For the text-containing cell, return its midpoint in (X, Y) coordinate format. 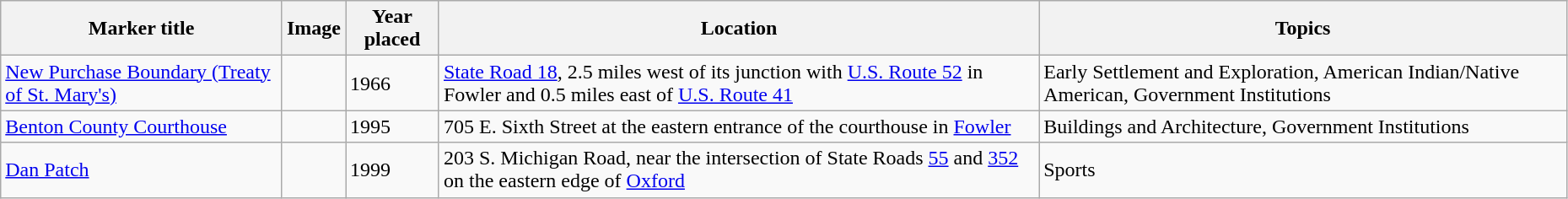
1966 (393, 83)
Benton County Courthouse (142, 126)
Buildings and Architecture, Government Institutions (1303, 126)
Sports (1303, 170)
Marker title (142, 29)
State Road 18, 2.5 miles west of its junction with U.S. Route 52 in Fowler and 0.5 miles east of U.S. Route 41 (739, 83)
Image (314, 29)
705 E. Sixth Street at the eastern entrance of the courthouse in Fowler (739, 126)
1999 (393, 170)
Dan Patch (142, 170)
203 S. Michigan Road, near the intersection of State Roads 55 and 352 on the eastern edge of Oxford (739, 170)
Topics (1303, 29)
New Purchase Boundary (Treaty of St. Mary's) (142, 83)
Location (739, 29)
Early Settlement and Exploration, American Indian/Native American, Government Institutions (1303, 83)
1995 (393, 126)
Year placed (393, 29)
